Locate the cell with the specified text and output its (X, Y) center coordinate. 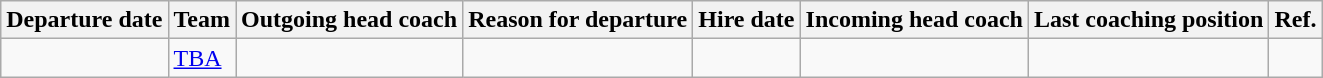
Hire date (746, 20)
Outgoing head coach (350, 20)
Team (202, 20)
Ref. (1296, 20)
Departure date (84, 20)
Incoming head coach (914, 20)
TBA (202, 58)
Last coaching position (1148, 20)
Reason for departure (578, 20)
